For the text-containing cell, return its midpoint in [X, Y] coordinate format. 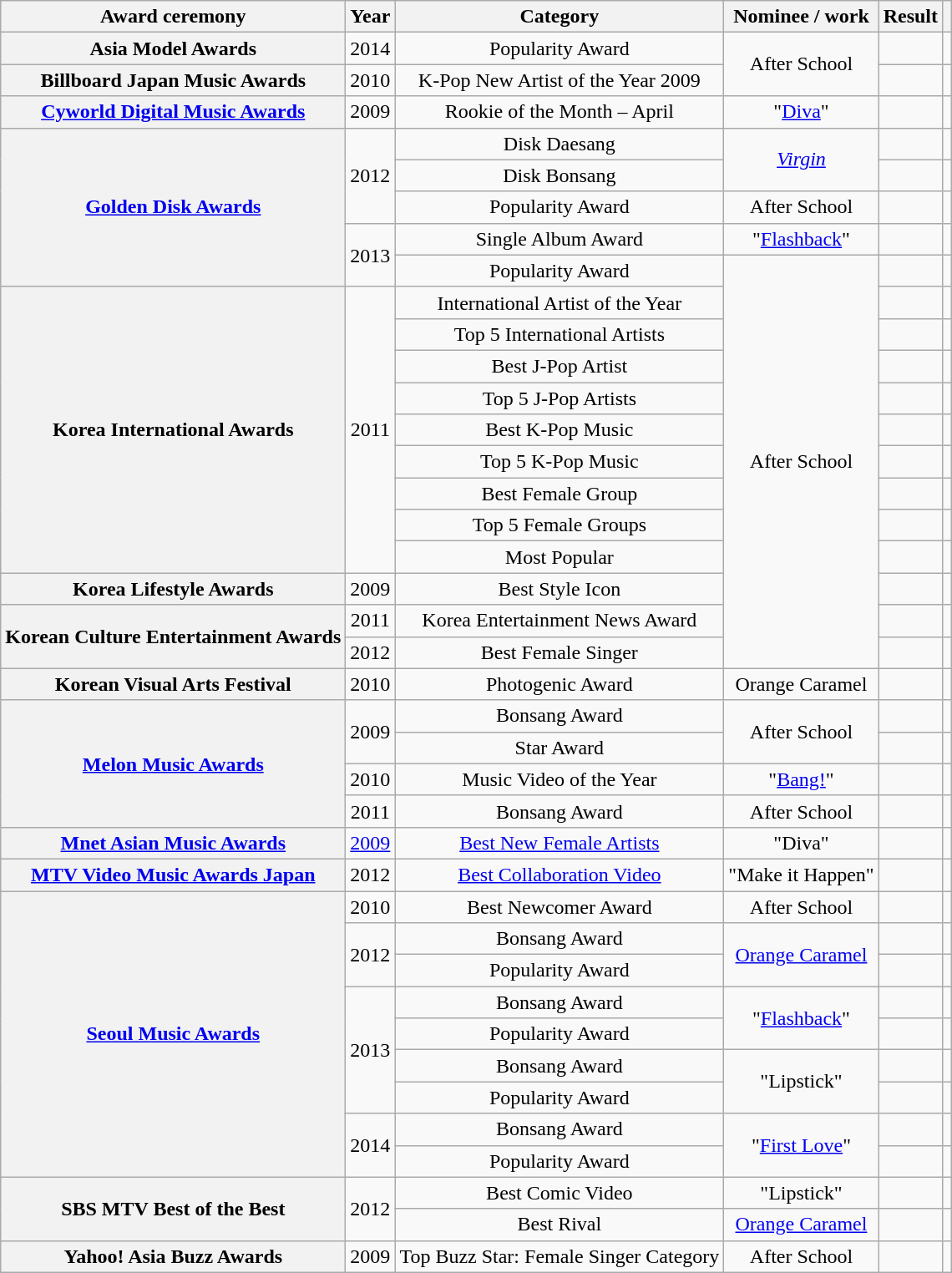
K-Pop New Artist of the Year 2009 [560, 80]
Disk Bonsang [560, 175]
Music Video of the Year [560, 779]
Korea Entertainment News Award [560, 621]
Best J-Pop Artist [560, 366]
Best Rival [560, 1225]
"First Love" [802, 1145]
Golden Disk Awards [174, 207]
Cyworld Digital Music Awards [174, 112]
Billboard Japan Music Awards [174, 80]
Star Award [560, 748]
Yahoo! Asia Buzz Awards [174, 1256]
Best Female Group [560, 494]
Korean Culture Entertainment Awards [174, 636]
Rookie of the Month – April [560, 112]
Best Style Icon [560, 589]
Best Newcomer Award [560, 906]
Virgin [802, 160]
Year [371, 17]
Best Collaboration Video [560, 875]
Korea Lifestyle Awards [174, 589]
SBS MTV Best of the Best [174, 1209]
"Bang!" [802, 779]
Best Comic Video [560, 1193]
Disk Daesang [560, 144]
Top 5 International Artists [560, 334]
Asia Model Awards [174, 48]
Top Buzz Star: Female Singer Category [560, 1256]
Mnet Asian Music Awards [174, 843]
Single Album Award [560, 239]
Top 5 Female Groups [560, 525]
Photogenic Award [560, 684]
Korean Visual Arts Festival [174, 684]
Most Popular [560, 557]
Top 5 K-Pop Music [560, 462]
Best K-Pop Music [560, 430]
"Make it Happen" [802, 875]
International Artist of the Year [560, 302]
MTV Video Music Awards Japan [174, 875]
Top 5 J-Pop Artists [560, 398]
Best New Female Artists [560, 843]
Result [910, 17]
Category [560, 17]
Korea International Awards [174, 429]
Nominee / work [802, 17]
Seoul Music Awards [174, 1034]
Melon Music Awards [174, 763]
Best Female Singer [560, 652]
Award ceremony [174, 17]
